Output the (x, y) coordinate of the center of the cell containing the given text.  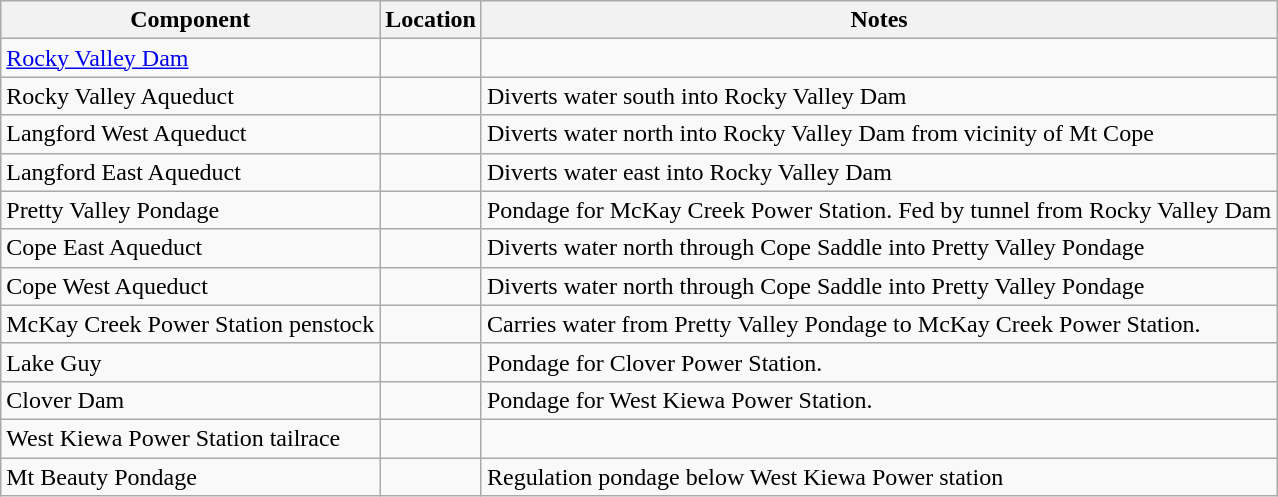
Langford West Aqueduct (190, 134)
Diverts water south into Rocky Valley Dam (878, 96)
Mt Beauty Pondage (190, 477)
Notes (878, 20)
Pretty Valley Pondage (190, 210)
Rocky Valley Dam (190, 58)
Location (431, 20)
Diverts water north into Rocky Valley Dam from vicinity of Mt Cope (878, 134)
Diverts water east into Rocky Valley Dam (878, 172)
Lake Guy (190, 362)
Pondage for McKay Creek Power Station. Fed by tunnel from Rocky Valley Dam (878, 210)
Cope West Aqueduct (190, 286)
Langford East Aqueduct (190, 172)
McKay Creek Power Station penstock (190, 324)
Clover Dam (190, 400)
Cope East Aqueduct (190, 248)
Pondage for Clover Power Station. (878, 362)
Carries water from Pretty Valley Pondage to McKay Creek Power Station. (878, 324)
Regulation pondage below West Kiewa Power station (878, 477)
Rocky Valley Aqueduct (190, 96)
West Kiewa Power Station tailrace (190, 438)
Component (190, 20)
Pondage for West Kiewa Power Station. (878, 400)
